Scan for the cell matching the given text and deliver its (x, y) coordinate at center. 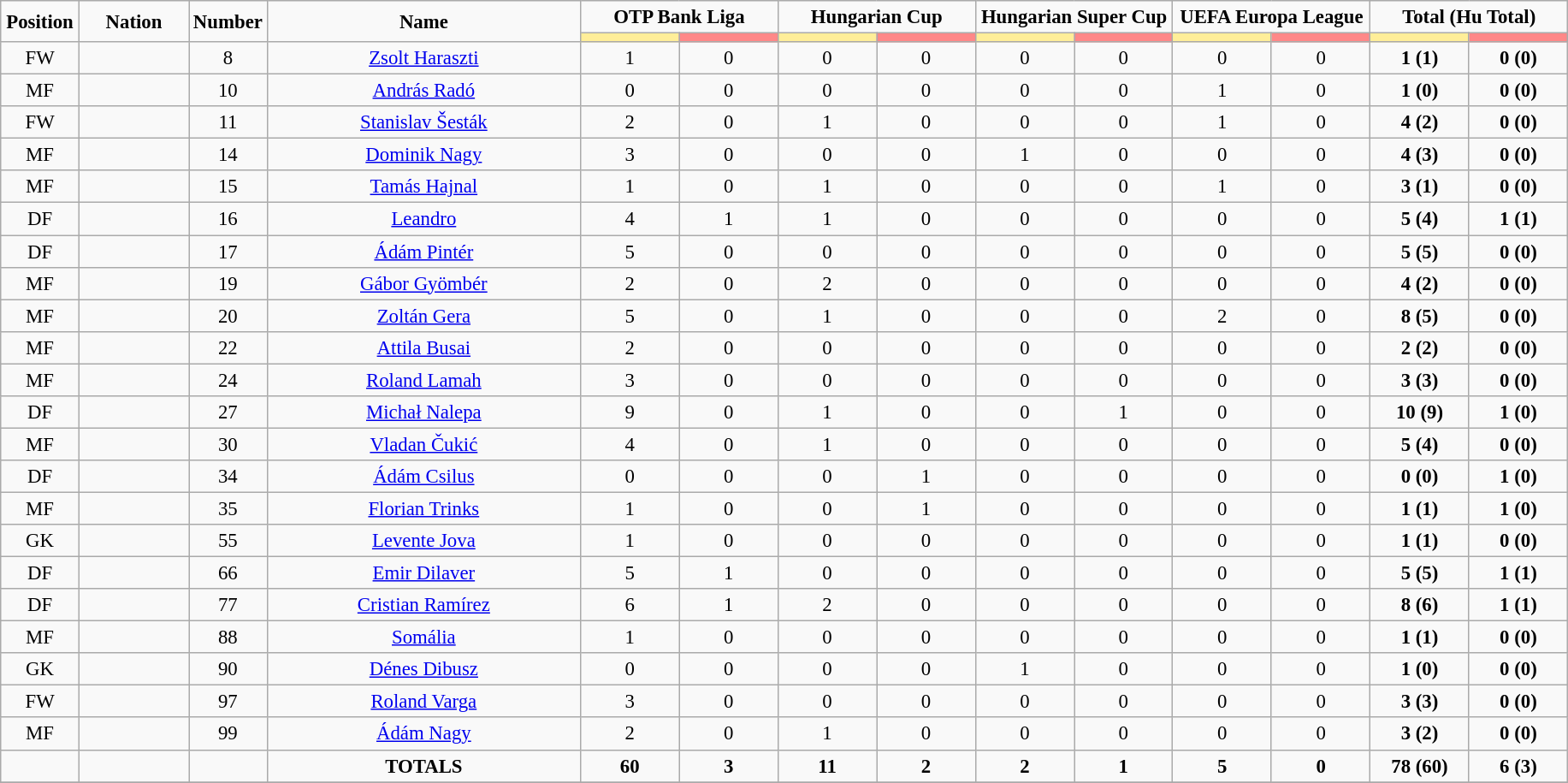
Nation (133, 21)
27 (228, 412)
6 (630, 605)
20 (228, 316)
16 (228, 219)
Ádám Csilus (423, 477)
30 (228, 444)
Dominik Nagy (423, 155)
András Radó (423, 91)
UEFA Europa League (1271, 17)
Michał Nalepa (423, 412)
78 (60) (1420, 766)
Number (228, 21)
35 (228, 508)
Position (40, 21)
Roland Varga (423, 702)
22 (228, 347)
Name (423, 21)
4 (3) (1420, 155)
88 (228, 638)
Levente Jova (423, 541)
15 (228, 187)
10 (9) (1420, 412)
Florian Trinks (423, 508)
Stanislav Šesták (423, 122)
24 (228, 380)
Hungarian Cup (876, 17)
Hungarian Super Cup (1074, 17)
60 (630, 766)
6 (3) (1518, 766)
Emir Dilaver (423, 573)
14 (228, 155)
OTP Bank Liga (679, 17)
Gábor Gyömbér (423, 283)
8 (6) (1420, 605)
2 (2) (1420, 347)
90 (228, 669)
3 (1) (1420, 187)
99 (228, 734)
Somália (423, 638)
Tamás Hajnal (423, 187)
Vladan Čukić (423, 444)
9 (630, 412)
Leandro (423, 219)
3 (2) (1420, 734)
19 (228, 283)
Total (Hu Total) (1470, 17)
Zoltán Gera (423, 316)
77 (228, 605)
97 (228, 702)
10 (228, 91)
17 (228, 252)
Attila Busai (423, 347)
34 (228, 477)
TOTALS (423, 766)
8 (5) (1420, 316)
66 (228, 573)
Dénes Dibusz (423, 669)
55 (228, 541)
Zsolt Haraszti (423, 58)
Roland Lamah (423, 380)
8 (228, 58)
Cristian Ramírez (423, 605)
Ádám Nagy (423, 734)
Ádám Pintér (423, 252)
